Output the [X, Y] coordinate of the center of the cell containing the given text.  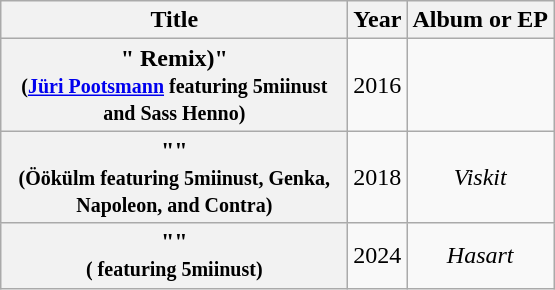
Title [174, 20]
""( featuring 5miinust) [174, 256]
" Remix)"(Jüri Pootsmann featuring 5miinust and Sass Henno) [174, 85]
Album or EP [480, 20]
Hasart [480, 256]
2024 [378, 256]
2018 [378, 177]
2016 [378, 85]
Viskit [480, 177]
""(Öökülm featuring 5miinust, Genka, Napoleon, and Contra) [174, 177]
Year [378, 20]
